Search for the cell housing the specified text and yield its (X, Y) center coordinate. 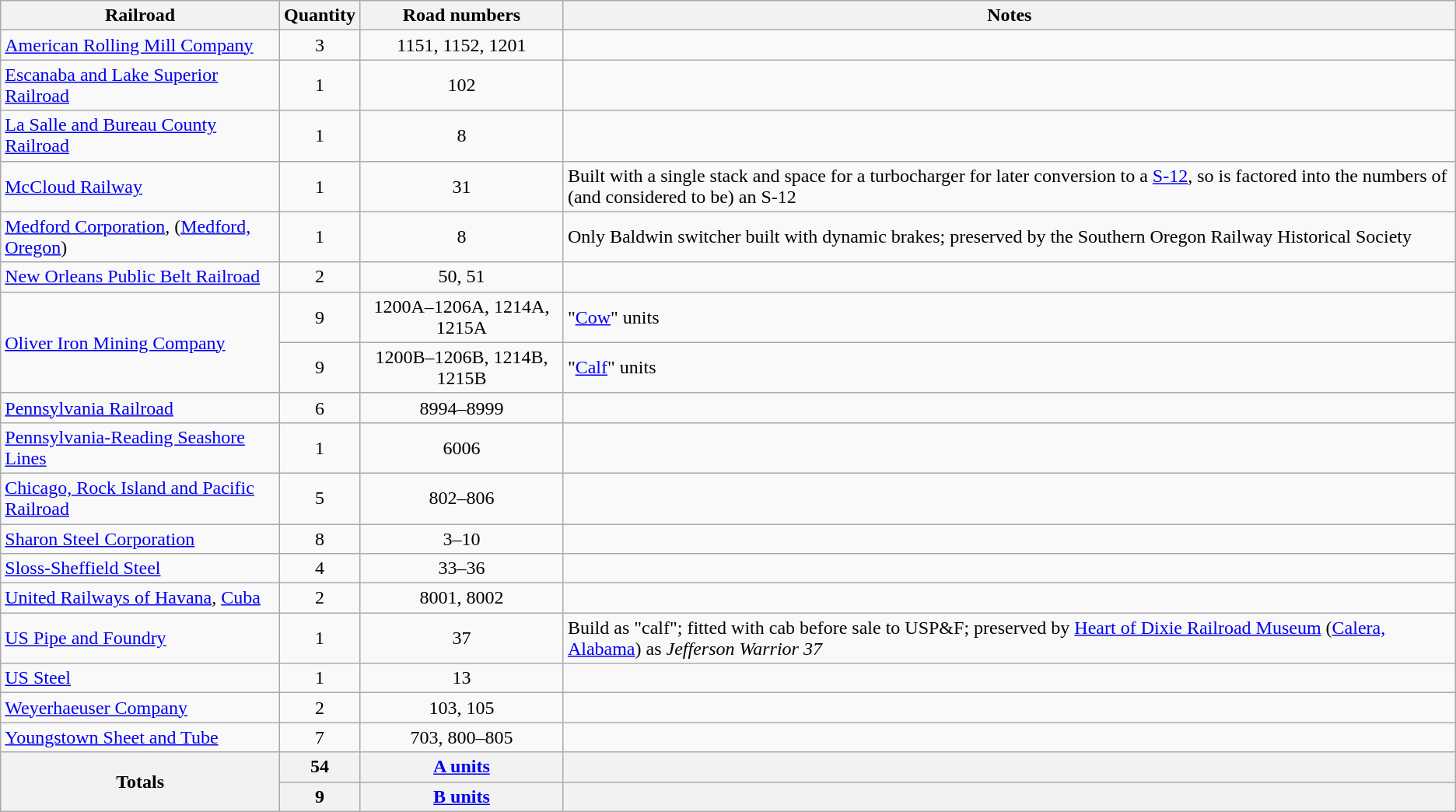
33–36 (462, 569)
103, 105 (462, 708)
1200B–1206B, 1214B, 1215B (462, 367)
A units (462, 767)
New Orleans Public Belt Railroad (140, 277)
5 (319, 498)
802–806 (462, 498)
La Salle and Bureau County Railroad (140, 135)
3 (319, 45)
1200A–1206A, 1214A, 1215A (462, 317)
13 (462, 678)
6 (319, 408)
31 (462, 187)
Pennsylvania-Reading Seashore Lines (140, 448)
54 (319, 767)
50, 51 (462, 277)
Medford Corporation, (Medford, Oregon) (140, 236)
Railroad (140, 16)
B units (462, 796)
Totals (140, 782)
"Cow" units (1010, 317)
703, 800–805 (462, 737)
American Rolling Mill Company (140, 45)
4 (319, 569)
7 (319, 737)
1151, 1152, 1201 (462, 45)
Sharon Steel Corporation (140, 539)
US Steel (140, 678)
8994–8999 (462, 408)
6006 (462, 448)
Sloss-Sheffield Steel (140, 569)
Quantity (319, 16)
37 (462, 638)
United Railways of Havana, Cuba (140, 598)
Weyerhaeuser Company (140, 708)
"Calf" units (1010, 367)
Escanaba and Lake Superior Railroad (140, 86)
102 (462, 86)
Notes (1010, 16)
Road numbers (462, 16)
McCloud Railway (140, 187)
Only Baldwin switcher built with dynamic brakes; preserved by the Southern Oregon Railway Historical Society (1010, 236)
3–10 (462, 539)
Pennsylvania Railroad (140, 408)
US Pipe and Foundry (140, 638)
8001, 8002 (462, 598)
Chicago, Rock Island and Pacific Railroad (140, 498)
Build as "calf"; fitted with cab before sale to USP&F; preserved by Heart of Dixie Railroad Museum (Calera, Alabama) as Jefferson Warrior 37 (1010, 638)
Youngstown Sheet and Tube (140, 737)
Oliver Iron Mining Company (140, 342)
